Capture the cell that displays the provided text and extract its (X, Y) central coordinate. 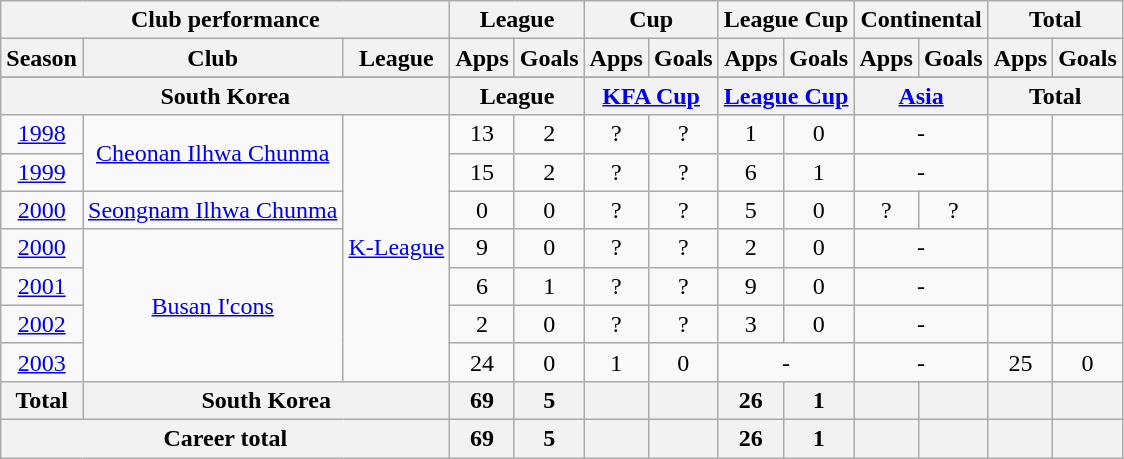
K-League (396, 248)
Cup (651, 20)
15 (482, 172)
Seongnam Ilhwa Chunma (212, 210)
2002 (42, 324)
Cheonan Ilhwa Chunma (212, 153)
Club (212, 58)
Club performance (226, 20)
1999 (42, 172)
Career total (226, 438)
2003 (42, 362)
2001 (42, 286)
Asia (921, 96)
1998 (42, 134)
KFA Cup (651, 96)
25 (1020, 362)
Busan I'cons (212, 305)
Season (42, 58)
3 (750, 324)
24 (482, 362)
13 (482, 134)
Continental (921, 20)
